Find where the given text appears and provide that cell's center as [X, Y] coordinate. 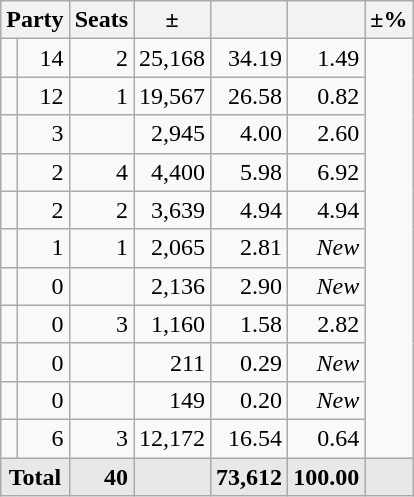
100.00 [326, 477]
34.19 [250, 58]
3,639 [172, 210]
211 [172, 362]
2,945 [172, 134]
4 [101, 172]
1.49 [326, 58]
5.98 [250, 172]
2.81 [250, 248]
14 [43, 58]
0.20 [250, 400]
2.90 [250, 286]
6.92 [326, 172]
± [172, 20]
2.60 [326, 134]
2.82 [326, 324]
4.00 [250, 134]
12 [43, 96]
149 [172, 400]
0.29 [250, 362]
0.82 [326, 96]
2,065 [172, 248]
1,160 [172, 324]
73,612 [250, 477]
26.58 [250, 96]
25,168 [172, 58]
2,136 [172, 286]
12,172 [172, 438]
0.64 [326, 438]
19,567 [172, 96]
Seats [101, 20]
4,400 [172, 172]
1.58 [250, 324]
Total [35, 477]
6 [43, 438]
40 [101, 477]
±% [389, 20]
Party [35, 20]
16.54 [250, 438]
